Capture the cell that displays the provided text and extract its (x, y) central coordinate. 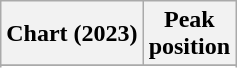
Peakposition (189, 34)
Chart (2023) (72, 34)
